Output the [x, y] coordinate of the center of the cell containing the given text.  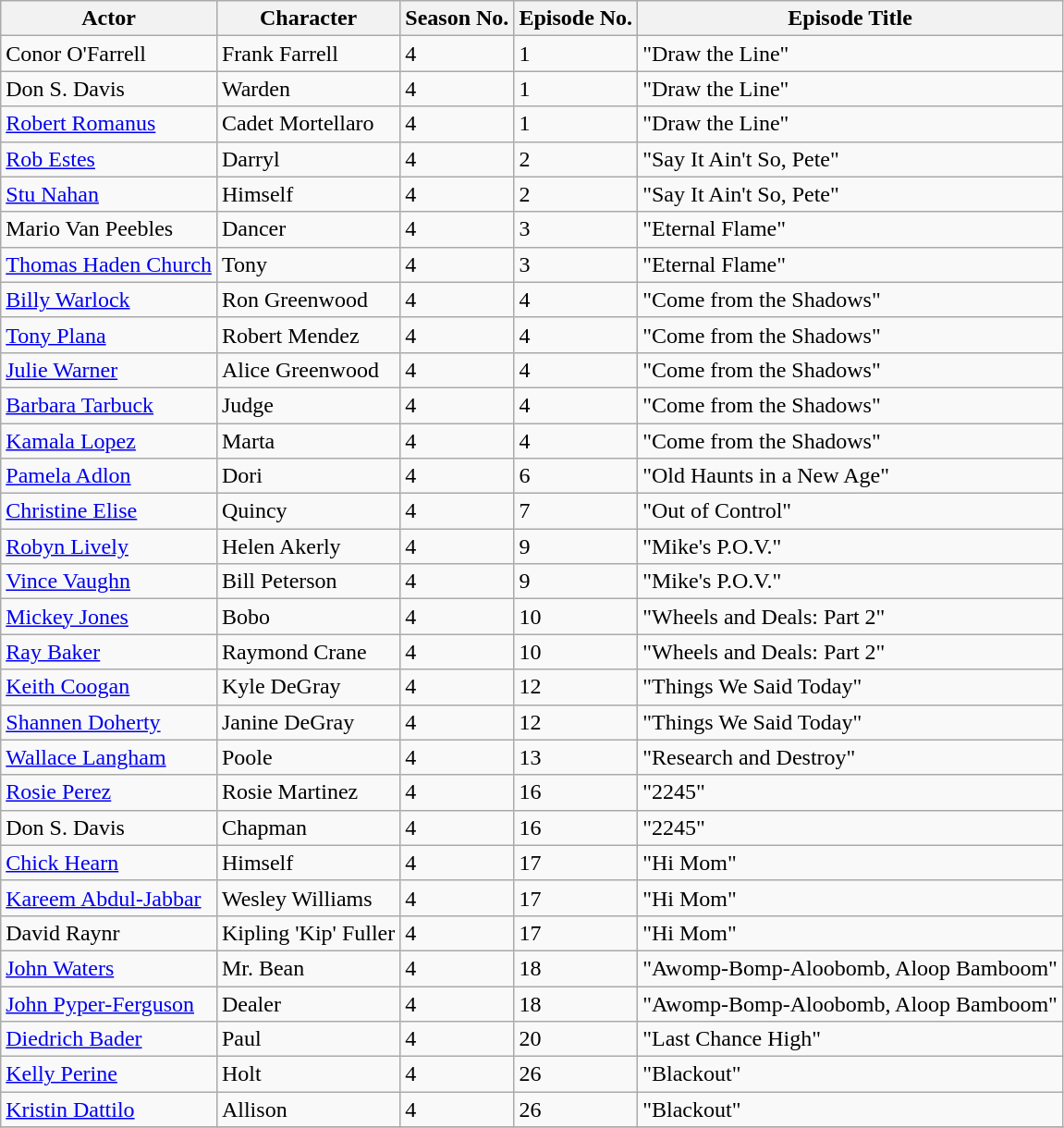
Warden [308, 89]
"Old Haunts in a New Age" [850, 476]
20 [576, 1039]
13 [576, 757]
Poole [308, 757]
Chapman [308, 828]
Barbara Tarbuck [109, 405]
Holt [308, 1074]
Robyn Lively [109, 546]
Conor O'Farrell [109, 54]
Thomas Haden Church [109, 264]
Season No. [457, 18]
Cadet Mortellaro [308, 124]
Raymond Crane [308, 652]
"Research and Destroy" [850, 757]
Robert Mendez [308, 335]
Rosie Martinez [308, 792]
Character [308, 18]
Bill Peterson [308, 582]
7 [576, 511]
Helen Akerly [308, 546]
Billy Warlock [109, 300]
Kristin Dattilo [109, 1110]
Allison [308, 1110]
Chick Hearn [109, 863]
Rosie Perez [109, 792]
Kareem Abdul-Jabbar [109, 898]
Judge [308, 405]
"Last Chance High" [850, 1039]
Darryl [308, 159]
Marta [308, 441]
Mario Van Peebles [109, 229]
Ron Greenwood [308, 300]
Christine Elise [109, 511]
Julie Warner [109, 370]
Episode Title [850, 18]
Vince Vaughn [109, 582]
John Pyper-Ferguson [109, 1003]
Janine DeGray [308, 722]
Pamela Adlon [109, 476]
Quincy [308, 511]
6 [576, 476]
Alice Greenwood [308, 370]
Mr. Bean [308, 968]
Wesley Williams [308, 898]
Kyle DeGray [308, 687]
Diedrich Bader [109, 1039]
Frank Farrell [308, 54]
Kamala Lopez [109, 441]
David Raynr [109, 933]
Tony [308, 264]
Ray Baker [109, 652]
Keith Coogan [109, 687]
Dori [308, 476]
Kelly Perine [109, 1074]
Paul [308, 1039]
Tony Plana [109, 335]
Kipling 'Kip' Fuller [308, 933]
Shannen Doherty [109, 722]
Stu Nahan [109, 194]
Dancer [308, 229]
"Out of Control" [850, 511]
Mickey Jones [109, 617]
Bobo [308, 617]
John Waters [109, 968]
Dealer [308, 1003]
Wallace Langham [109, 757]
Rob Estes [109, 159]
Episode No. [576, 18]
Actor [109, 18]
Robert Romanus [109, 124]
